Search for the cell housing the specified text and yield its [x, y] center coordinate. 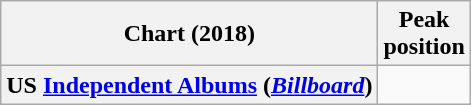
Peakposition [424, 34]
Chart (2018) [190, 34]
US Independent Albums (Billboard) [190, 85]
